Scan for the cell matching the given text and deliver its (X, Y) coordinate at center. 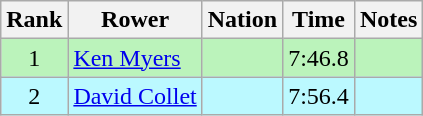
Rower (135, 20)
Nation (242, 20)
Notes (388, 20)
7:46.8 (319, 58)
7:56.4 (319, 96)
David Collet (135, 96)
Ken Myers (135, 58)
1 (34, 58)
Time (319, 20)
2 (34, 96)
Rank (34, 20)
